Find where the given text appears and provide that cell's center as (X, Y) coordinate. 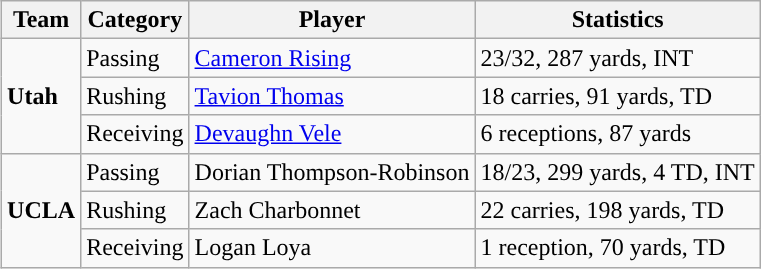
1 reception, 70 yards, TD (618, 248)
Logan Loya (332, 248)
Cameron Rising (332, 58)
Zach Charbonnet (332, 210)
6 receptions, 87 yards (618, 134)
Team (42, 20)
Devaughn Vele (332, 134)
Category (135, 20)
23/32, 287 yards, INT (618, 58)
22 carries, 198 yards, TD (618, 210)
Statistics (618, 20)
Tavion Thomas (332, 96)
18/23, 299 yards, 4 TD, INT (618, 172)
UCLA (42, 210)
Player (332, 20)
18 carries, 91 yards, TD (618, 96)
Dorian Thompson-Robinson (332, 172)
Utah (42, 96)
